Find where the given text appears and provide that cell's center as (X, Y) coordinate. 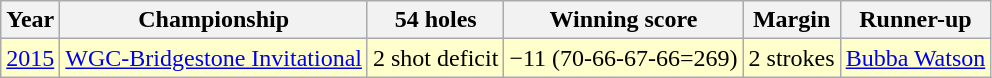
Year (30, 20)
2 shot deficit (435, 58)
Margin (792, 20)
−11 (70-66-67-66=269) (624, 58)
Winning score (624, 20)
2 strokes (792, 58)
Championship (214, 20)
Bubba Watson (916, 58)
Runner-up (916, 20)
54 holes (435, 20)
WGC-Bridgestone Invitational (214, 58)
2015 (30, 58)
